Return the (X, Y) coordinate for the center point of the cell that contains the specified text.  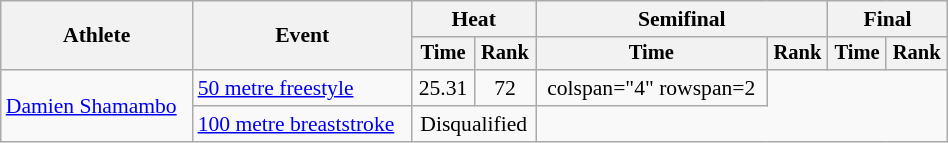
Event (302, 36)
100 metre breaststroke (302, 124)
50 metre freestyle (302, 88)
Final (888, 19)
colspan="4" rowspan=2 (652, 88)
25.31 (444, 88)
72 (504, 88)
Heat (474, 19)
Disqualified (474, 124)
Damien Shamambo (97, 106)
Athlete (97, 36)
Semifinal (682, 19)
